Find where the given text appears and provide that cell's center as (x, y) coordinate. 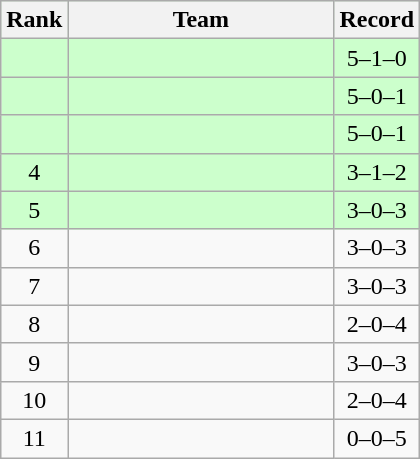
11 (34, 438)
7 (34, 286)
8 (34, 324)
10 (34, 400)
Rank (34, 20)
3–1–2 (377, 172)
Record (377, 20)
5–1–0 (377, 58)
9 (34, 362)
6 (34, 248)
0–0–5 (377, 438)
Team (201, 20)
4 (34, 172)
5 (34, 210)
